Provide the (X, Y) coordinate of the cell's center where the given text is located.  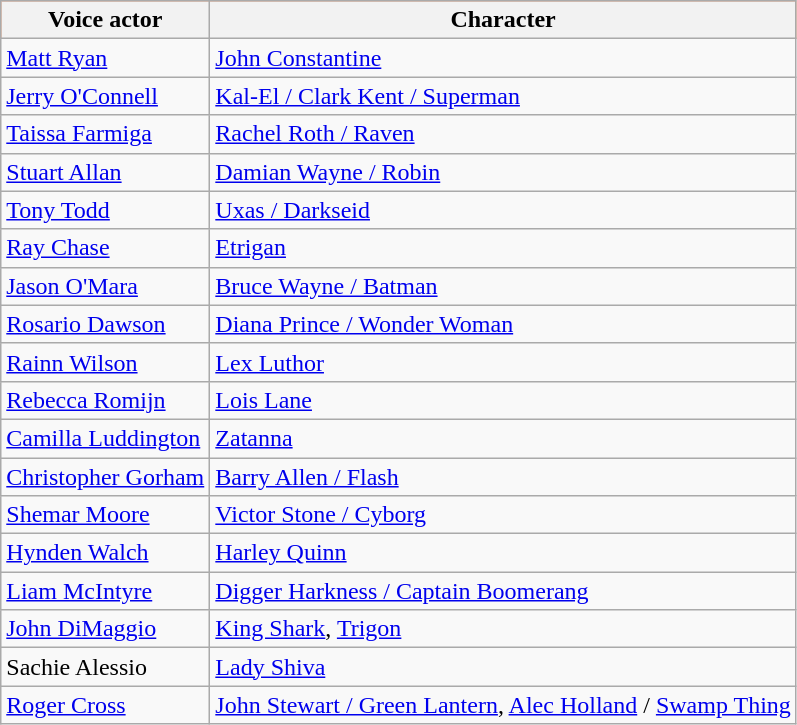
Uxas / Darkseid (504, 210)
King Shark, Trigon (504, 629)
Rainn Wilson (106, 362)
Harley Quinn (504, 553)
Ray Chase (106, 248)
Diana Prince / Wonder Woman (504, 324)
Voice actor (106, 20)
Hynden Walch (106, 553)
Etrigan (504, 248)
Bruce Wayne / Batman (504, 286)
Matt Ryan (106, 58)
Jason O'Mara (106, 286)
Taissa Farmiga (106, 134)
Lois Lane (504, 400)
Rosario Dawson (106, 324)
Tony Todd (106, 210)
Rachel Roth / Raven (504, 134)
Roger Cross (106, 705)
Digger Harkness / Captain Boomerang (504, 591)
Christopher Gorham (106, 477)
Zatanna (504, 438)
Victor Stone / Cyborg (504, 515)
Lex Luthor (504, 362)
Jerry O'Connell (106, 96)
Shemar Moore (106, 515)
Liam McIntyre (106, 591)
John Constantine (504, 58)
Rebecca Romijn (106, 400)
Kal-El / Clark Kent / Superman (504, 96)
Camilla Luddington (106, 438)
Character (504, 20)
Sachie Alessio (106, 667)
Lady Shiva (504, 667)
John Stewart / Green Lantern, Alec Holland / Swamp Thing (504, 705)
Stuart Allan (106, 172)
Damian Wayne / Robin (504, 172)
Barry Allen / Flash (504, 477)
John DiMaggio (106, 629)
